Return the (X, Y) coordinate for the center point of the cell that contains the specified text.  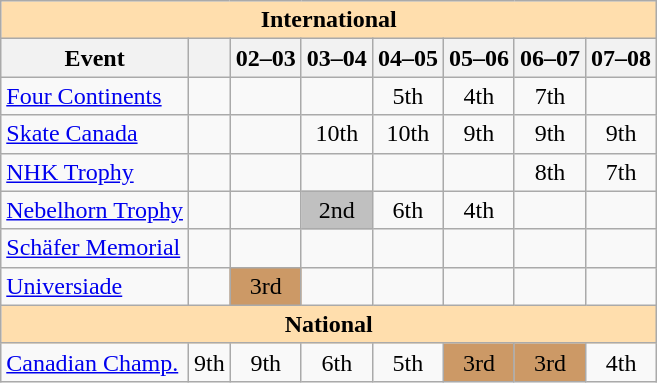
03–04 (336, 58)
8th (550, 172)
Nebelhorn Trophy (95, 210)
Universiade (95, 286)
07–08 (622, 58)
Canadian Champ. (95, 362)
Event (95, 58)
Schäfer Memorial (95, 248)
Skate Canada (95, 134)
2nd (336, 210)
Four Continents (95, 96)
06–07 (550, 58)
04–05 (408, 58)
NHK Trophy (95, 172)
International (329, 20)
05–06 (478, 58)
National (329, 324)
02–03 (266, 58)
